Output the [X, Y] coordinate of the center of the cell containing the given text.  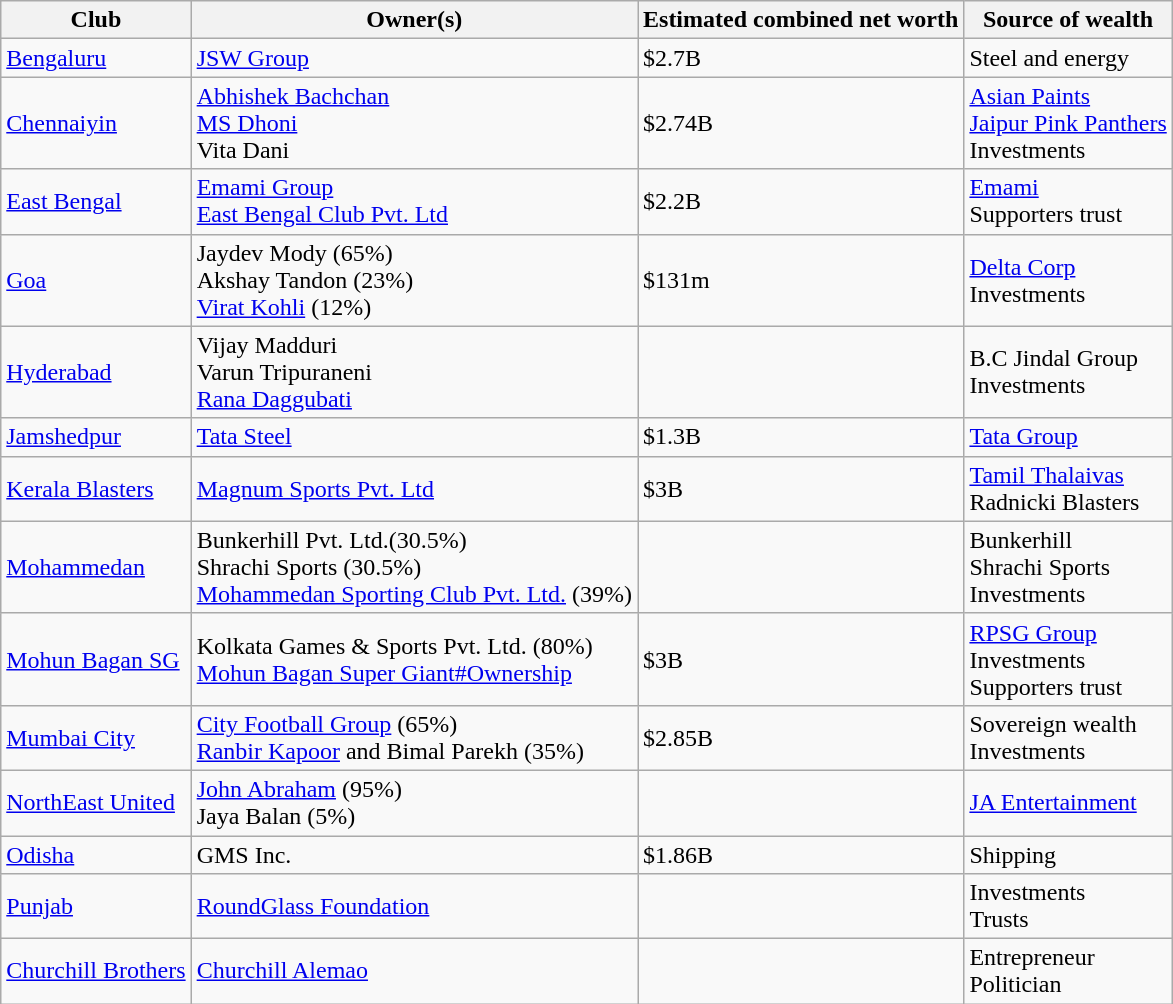
Club [96, 20]
East Bengal [96, 202]
City Football Group (65%) Ranbir Kapoor and Bimal Parekh (35%) [414, 738]
Magnum Sports Pvt. Ltd [414, 488]
Asian PaintsJaipur Pink PanthersInvestments [1068, 123]
$2.74B [801, 123]
Kerala Blasters [96, 488]
Hyderabad [96, 372]
Churchill Alemao [414, 972]
$1.86B [801, 855]
Source of wealth [1068, 20]
JSW Group [414, 58]
RPSG GroupInvestmentsSupporters trust [1068, 659]
Estimated combined net worth [801, 20]
Owner(s) [414, 20]
Odisha [96, 855]
Bunkerhill Pvt. Ltd.(30.5%) Shrachi Sports (30.5%) Mohammedan Sporting Club Pvt. Ltd. (39%) [414, 567]
Jamshedpur [96, 437]
Punjab [96, 906]
Delta CorpInvestments [1068, 280]
Jaydev Mody (65%) Akshay Tandon (23%) Virat Kohli (12%) [414, 280]
$2.7B [801, 58]
GMS Inc. [414, 855]
Vijay Madduri Varun Tripuraneni Rana Daggubati [414, 372]
BunkerhillShrachi SportsInvestments [1068, 567]
Tamil ThalaivasRadnicki Blasters [1068, 488]
$131m [801, 280]
Bengaluru [96, 58]
John Abraham (95%) Jaya Balan (5%) [414, 802]
Emami Group East Bengal Club Pvt. Ltd [414, 202]
Mohammedan [96, 567]
EntrepreneurPolitician [1068, 972]
Abhishek Bachchan MS Dhoni Vita Dani [414, 123]
Shipping [1068, 855]
Tata Group [1068, 437]
JA Entertainment [1068, 802]
NorthEast United [96, 802]
Mumbai City [96, 738]
EmamiSupporters trust [1068, 202]
B.C Jindal GroupInvestments [1068, 372]
Churchill Brothers [96, 972]
InvestmentsTrusts [1068, 906]
Goa [96, 280]
Steel and energy [1068, 58]
$2.2B [801, 202]
Chennaiyin [96, 123]
Sovereign wealthInvestments [1068, 738]
$2.85B [801, 738]
Tata Steel [414, 437]
RoundGlass Foundation [414, 906]
Mohun Bagan SG [96, 659]
$1.3B [801, 437]
Kolkata Games & Sports Pvt. Ltd. (80%) Mohun Bagan Super Giant#Ownership [414, 659]
